Determine the [X, Y] coordinate at the center of the cell enclosing the given text.  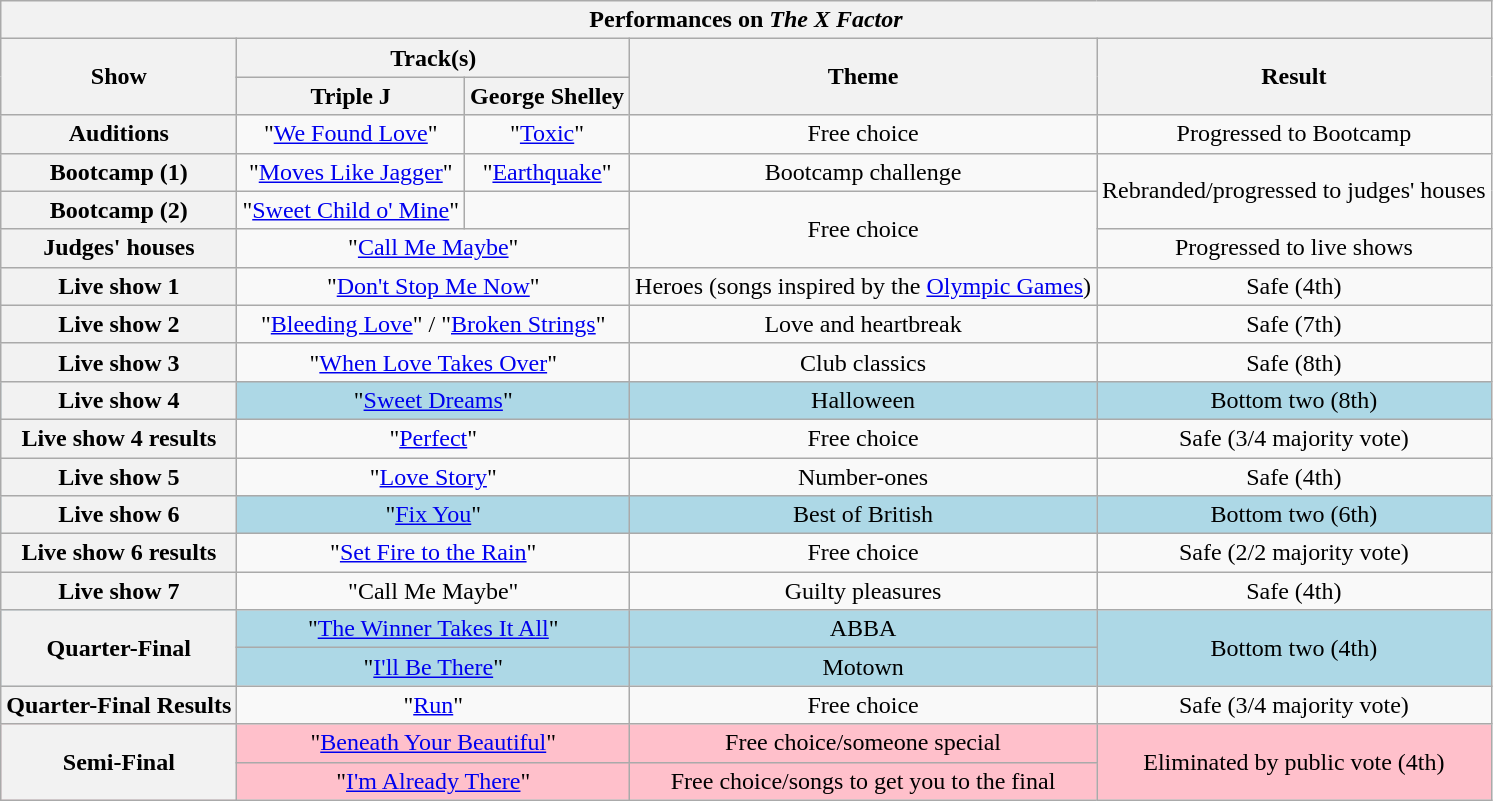
"Sweet Child o' Mine" [351, 210]
Performances on The X Factor [746, 20]
Rebranded/progressed to judges' houses [1294, 191]
Halloween [864, 400]
Progressed to live shows [1294, 248]
"The Winner Takes It All" [434, 629]
Heroes (songs inspired by the Olympic Games) [864, 286]
Safe (7th) [1294, 324]
"Bleeding Love" / "Broken Strings" [434, 324]
Best of British [864, 515]
Track(s) [434, 58]
"Earthquake" [548, 172]
Result [1294, 77]
Eliminated by public vote (4th) [1294, 762]
Quarter-Final Results [119, 705]
Number-ones [864, 477]
"Toxic" [548, 134]
Judges' houses [119, 248]
Theme [864, 77]
"When Love Takes Over" [434, 362]
Show [119, 77]
Free choice/songs to get you to the final [864, 781]
Safe (8th) [1294, 362]
"Run" [434, 705]
"Set Fire to the Rain" [434, 553]
"We Found Love" [351, 134]
Live show 4 [119, 400]
"Don't Stop Me Now" [434, 286]
Bottom two (4th) [1294, 648]
Bottom two (8th) [1294, 400]
Live show 2 [119, 324]
Free choice/someone special [864, 743]
"Moves Like Jagger" [351, 172]
Bootcamp (1) [119, 172]
Safe (2/2 majority vote) [1294, 553]
Live show 7 [119, 591]
Guilty pleasures [864, 591]
Live show 1 [119, 286]
"Sweet Dreams" [434, 400]
Live show 3 [119, 362]
"I'm Already There" [434, 781]
Live show 4 results [119, 438]
Love and heartbreak [864, 324]
Auditions [119, 134]
Club classics [864, 362]
George Shelley [548, 96]
Bootcamp challenge [864, 172]
Bottom two (6th) [1294, 515]
Quarter-Final [119, 648]
Motown [864, 667]
"Love Story" [434, 477]
Live show 6 results [119, 553]
"Fix You" [434, 515]
"Beneath Your Beautiful" [434, 743]
"I'll Be There" [434, 667]
Live show 6 [119, 515]
Bootcamp (2) [119, 210]
"Perfect" [434, 438]
Semi-Final [119, 762]
Live show 5 [119, 477]
Progressed to Bootcamp [1294, 134]
ABBA [864, 629]
Triple J [351, 96]
